Scan for the cell matching the given text and deliver its [X, Y] coordinate at center. 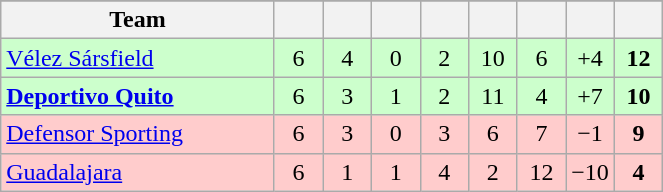
9 [638, 134]
−1 [590, 134]
+7 [590, 96]
Vélez Sársfield [138, 58]
Team [138, 20]
7 [542, 134]
Deportivo Quito [138, 96]
+4 [590, 58]
−10 [590, 172]
Guadalajara [138, 172]
11 [494, 96]
Defensor Sporting [138, 134]
